Provide the [x, y] coordinate of the cell's center where the given text is located.  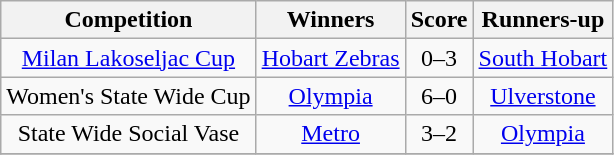
Metro [330, 134]
Winners [330, 20]
6–0 [439, 96]
Score [439, 20]
Women's State Wide Cup [128, 96]
Ulverstone [543, 96]
State Wide Social Vase [128, 134]
0–3 [439, 58]
Competition [128, 20]
South Hobart [543, 58]
Runners-up [543, 20]
Milan Lakoseljac Cup [128, 58]
3–2 [439, 134]
Hobart Zebras [330, 58]
